Return (x, y) of the center of cell containing provided text 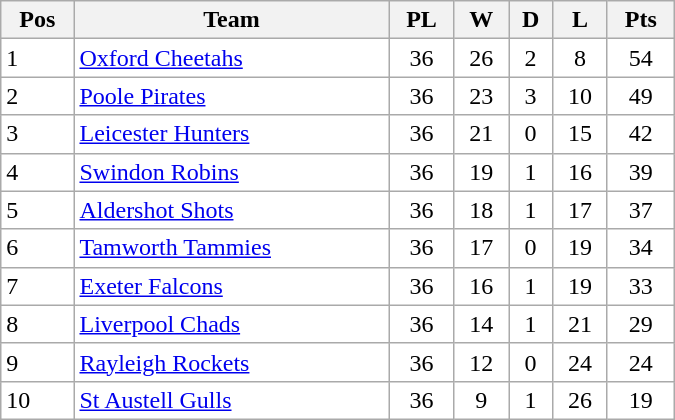
4 (38, 172)
Rayleigh Rockets (232, 362)
5 (38, 210)
Tamworth Tammies (232, 248)
Swindon Robins (232, 172)
23 (482, 96)
39 (640, 172)
Leicester Hunters (232, 134)
54 (640, 58)
W (482, 20)
PL (422, 20)
Poole Pirates (232, 96)
12 (482, 362)
14 (482, 324)
18 (482, 210)
D (530, 20)
7 (38, 286)
St Austell Gulls (232, 400)
Liverpool Chads (232, 324)
Team (232, 20)
37 (640, 210)
Oxford Cheetahs (232, 58)
Pos (38, 20)
15 (580, 134)
33 (640, 286)
49 (640, 96)
L (580, 20)
6 (38, 248)
34 (640, 248)
Pts (640, 20)
42 (640, 134)
29 (640, 324)
Aldershot Shots (232, 210)
Exeter Falcons (232, 286)
